Return the [x, y] coordinate for the center point of the cell that contains the specified text.  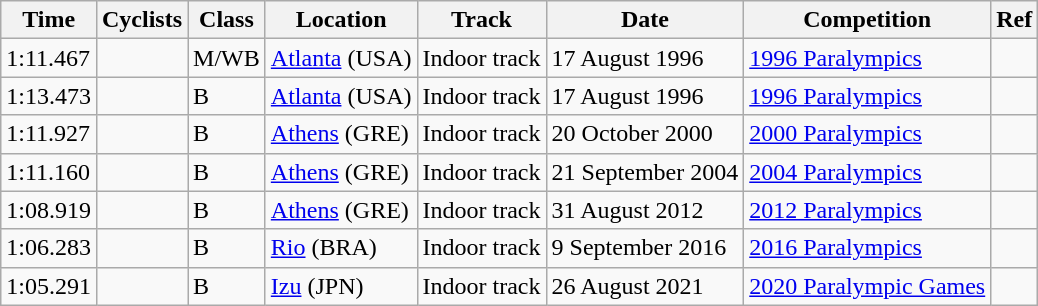
2020 Paralympic Games [868, 286]
1:13.473 [49, 96]
2016 Paralympics [868, 248]
Location [341, 20]
Rio (BRA) [341, 248]
21 September 2004 [645, 172]
Competition [868, 20]
Izu (JPN) [341, 286]
26 August 2021 [645, 286]
Cyclists [142, 20]
1:11.927 [49, 134]
Ref [1014, 20]
Date [645, 20]
1:11.160 [49, 172]
M/WB [227, 58]
1:06.283 [49, 248]
1:05.291 [49, 286]
Track [482, 20]
2012 Paralympics [868, 210]
31 August 2012 [645, 210]
20 October 2000 [645, 134]
Time [49, 20]
2004 Paralympics [868, 172]
9 September 2016 [645, 248]
2000 Paralympics [868, 134]
1:11.467 [49, 58]
Class [227, 20]
1:08.919 [49, 210]
